Determine the [x, y] coordinate at the center of the cell enclosing the given text.  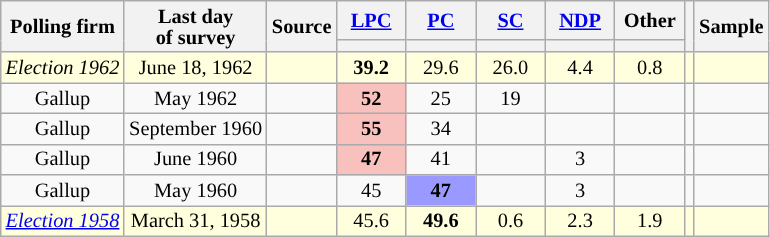
29.6 [441, 68]
Source [302, 26]
25 [441, 98]
Other [650, 20]
NDP [580, 20]
41 [441, 160]
Election 1958 [62, 220]
June 1960 [196, 160]
0.6 [511, 220]
26.0 [511, 68]
49.6 [441, 220]
45 [371, 190]
Last day of survey [196, 26]
SC [511, 20]
June 18, 1962 [196, 68]
19 [511, 98]
34 [441, 128]
55 [371, 128]
0.8 [650, 68]
52 [371, 98]
LPC [371, 20]
March 31, 1958 [196, 220]
45.6 [371, 220]
4.4 [580, 68]
Election 1962 [62, 68]
2.3 [580, 220]
PC [441, 20]
Sample [731, 26]
1.9 [650, 220]
Polling firm [62, 26]
September 1960 [196, 128]
May 1960 [196, 190]
39.2 [371, 68]
May 1962 [196, 98]
